From the cell containing the given text, extract its center point as (x, y) coordinate. 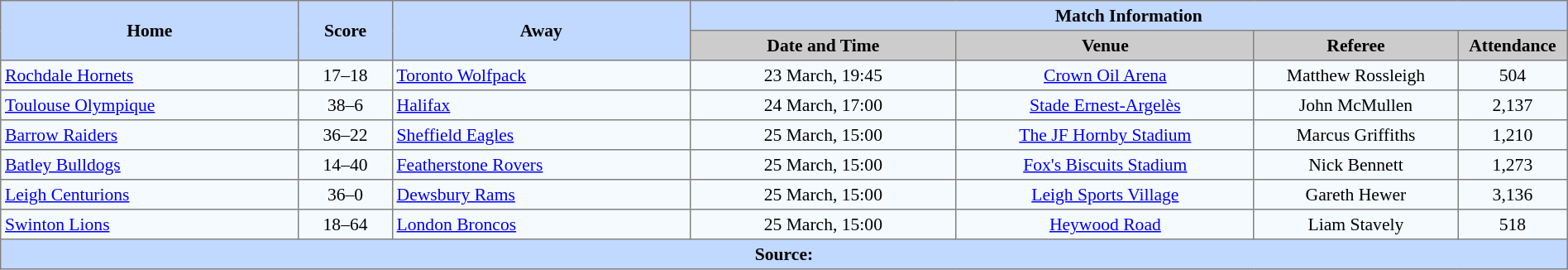
Crown Oil Arena (1105, 75)
1,210 (1513, 135)
Rochdale Hornets (150, 75)
Marcus Griffiths (1355, 135)
3,136 (1513, 195)
Source: (784, 254)
Score (346, 31)
Heywood Road (1105, 224)
2,137 (1513, 105)
17–18 (346, 75)
Barrow Raiders (150, 135)
Toulouse Olympique (150, 105)
Featherstone Rovers (541, 165)
504 (1513, 75)
Leigh Sports Village (1105, 195)
14–40 (346, 165)
518 (1513, 224)
Nick Bennett (1355, 165)
Date and Time (823, 46)
The JF Hornby Stadium (1105, 135)
Leigh Centurions (150, 195)
Stade Ernest-Argelès (1105, 105)
Toronto Wolfpack (541, 75)
John McMullen (1355, 105)
23 March, 19:45 (823, 75)
Dewsbury Rams (541, 195)
36–22 (346, 135)
Fox's Biscuits Stadium (1105, 165)
18–64 (346, 224)
Attendance (1513, 46)
Batley Bulldogs (150, 165)
Home (150, 31)
Venue (1105, 46)
Swinton Lions (150, 224)
38–6 (346, 105)
Halifax (541, 105)
Matthew Rossleigh (1355, 75)
24 March, 17:00 (823, 105)
Sheffield Eagles (541, 135)
London Broncos (541, 224)
1,273 (1513, 165)
Match Information (1128, 16)
Gareth Hewer (1355, 195)
Referee (1355, 46)
36–0 (346, 195)
Away (541, 31)
Liam Stavely (1355, 224)
